Scan for the cell matching the given text and deliver its [x, y] coordinate at center. 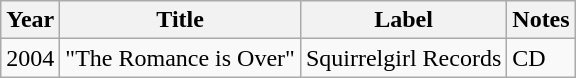
Year [30, 20]
2004 [30, 58]
Label [403, 20]
"The Romance is Over" [180, 58]
Notes [541, 20]
CD [541, 58]
Squirrelgirl Records [403, 58]
Title [180, 20]
